Output the (x, y) coordinate of the center of the cell containing the given text.  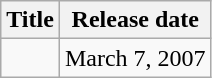
March 7, 2007 (135, 58)
Release date (135, 20)
Title (30, 20)
